Pinpoint the cell where the given text exists, returning its [x, y] midpoint coordinate. 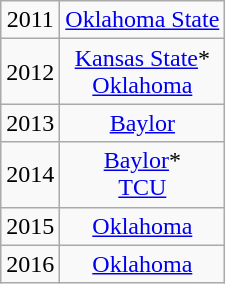
2014 [30, 174]
Kansas State*Oklahoma [142, 72]
2013 [30, 123]
2012 [30, 72]
2011 [30, 20]
Baylor*TCU [142, 174]
Oklahoma State [142, 20]
2015 [30, 226]
2016 [30, 264]
Baylor [142, 123]
